Find where the given text appears and provide that cell's center as [x, y] coordinate. 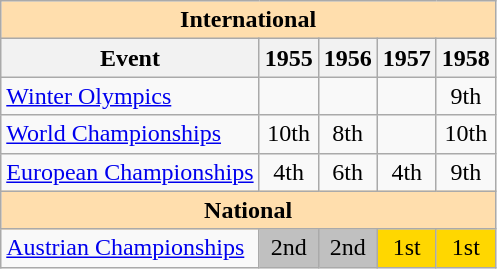
Austrian Championships [130, 248]
Event [130, 58]
8th [348, 134]
6th [348, 172]
1957 [406, 58]
1955 [288, 58]
National [248, 210]
1958 [466, 58]
Winter Olympics [130, 96]
1956 [348, 58]
European Championships [130, 172]
International [248, 20]
World Championships [130, 134]
